Search for the cell housing the specified text and yield its [X, Y] center coordinate. 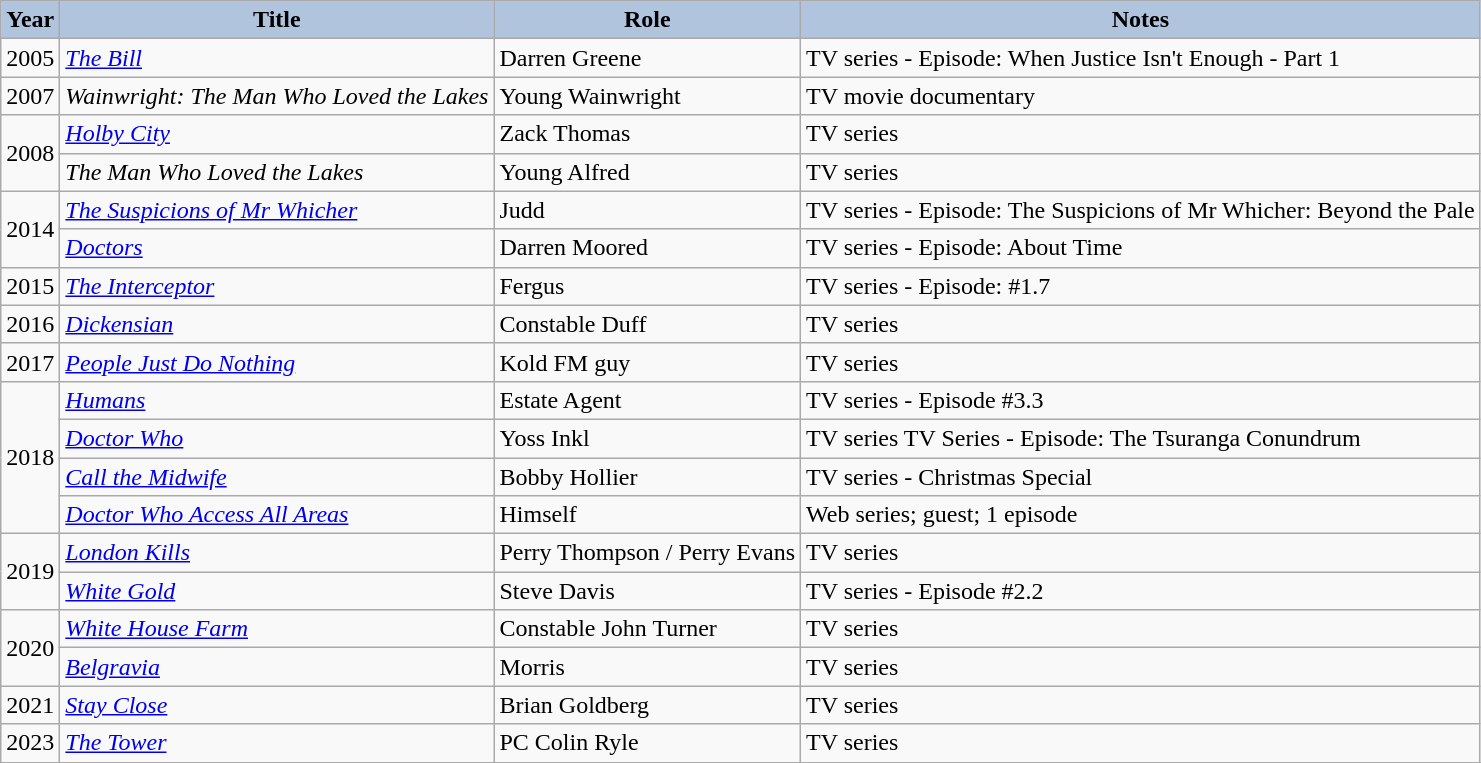
Constable John Turner [648, 629]
2016 [30, 324]
TV series - Episode: When Justice Isn't Enough - Part 1 [1141, 58]
White House Farm [277, 629]
Perry Thompson / Perry Evans [648, 553]
2014 [30, 229]
TV series - Episode: The Suspicions of Mr Whicher: Beyond the Pale [1141, 210]
2005 [30, 58]
Web series; guest; 1 episode [1141, 515]
TV movie documentary [1141, 96]
The Bill [277, 58]
Darren Greene [648, 58]
Morris [648, 667]
Dickensian [277, 324]
Notes [1141, 20]
TV series - Episode: About Time [1141, 248]
2017 [30, 362]
TV series - Episode #3.3 [1141, 400]
PC Colin Ryle [648, 743]
Role [648, 20]
TV series - Episode #2.2 [1141, 591]
The Tower [277, 743]
Belgravia [277, 667]
Call the Midwife [277, 477]
The Suspicions of Mr Whicher [277, 210]
Yoss Inkl [648, 438]
TV series - Episode: #1.7 [1141, 286]
2020 [30, 648]
Darren Moored [648, 248]
Doctors [277, 248]
2008 [30, 153]
People Just Do Nothing [277, 362]
Zack Thomas [648, 134]
Stay Close [277, 705]
Constable Duff [648, 324]
2023 [30, 743]
2019 [30, 572]
Brian Goldberg [648, 705]
Fergus [648, 286]
Estate Agent [648, 400]
Young Wainwright [648, 96]
2018 [30, 457]
Steve Davis [648, 591]
White Gold [277, 591]
Judd [648, 210]
Humans [277, 400]
Doctor Who [277, 438]
Title [277, 20]
The Interceptor [277, 286]
TV series TV Series - Episode: The Tsuranga Conundrum [1141, 438]
Bobby Hollier [648, 477]
Himself [648, 515]
Doctor Who Access All Areas [277, 515]
TV series - Christmas Special [1141, 477]
2007 [30, 96]
Wainwright: The Man Who Loved the Lakes [277, 96]
Year [30, 20]
Kold FM guy [648, 362]
2015 [30, 286]
Young Alfred [648, 172]
London Kills [277, 553]
The Man Who Loved the Lakes [277, 172]
2021 [30, 705]
Holby City [277, 134]
